Return (X, Y) of the center of cell containing provided text 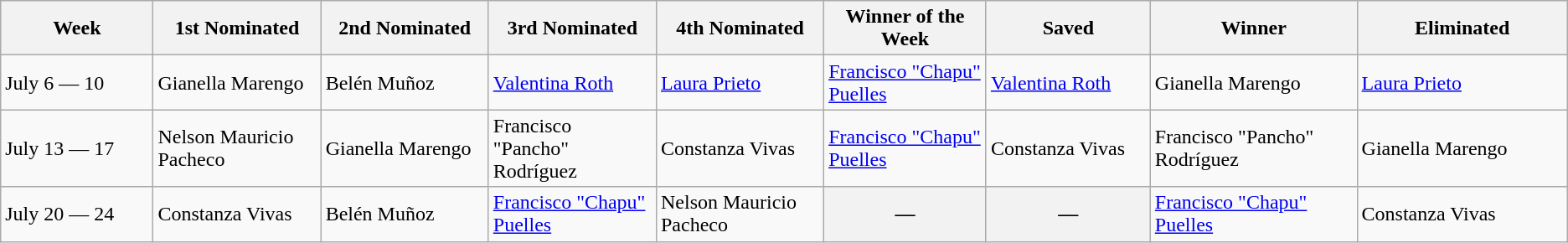
Winner (1253, 28)
3rd Nominated (572, 28)
4th Nominated (740, 28)
July 6 — 10 (77, 82)
July 20 — 24 (77, 215)
Eliminated (1462, 28)
Winner of the Week (905, 28)
2nd Nominated (405, 28)
Week (77, 28)
Saved (1068, 28)
1st Nominated (237, 28)
July 13 — 17 (77, 148)
